For the text-containing cell, return its midpoint in (x, y) coordinate format. 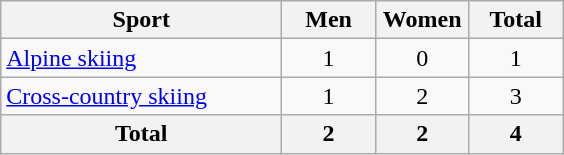
Men (329, 20)
Women (422, 20)
Sport (142, 20)
0 (422, 58)
4 (516, 134)
Cross-country skiing (142, 96)
3 (516, 96)
Alpine skiing (142, 58)
